Detect which cell encompasses the target text, then output its (x, y) center coordinate. 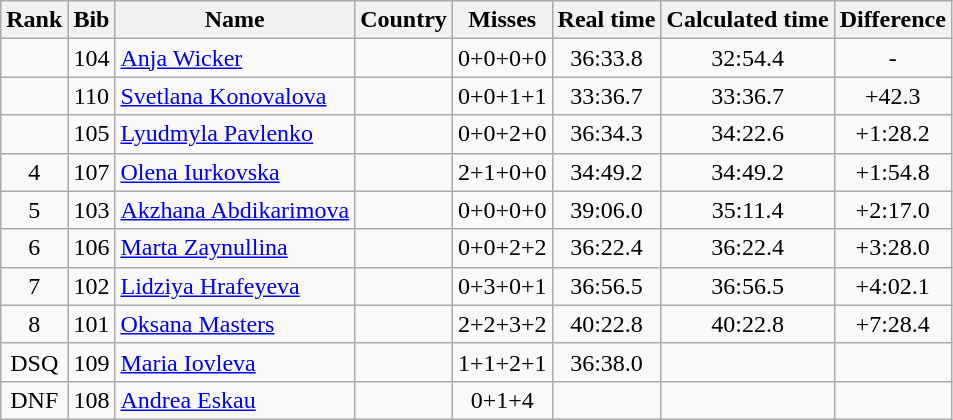
5 (34, 210)
101 (92, 324)
1+1+2+1 (502, 362)
6 (34, 248)
36:34.3 (606, 134)
DSQ (34, 362)
+4:02.1 (892, 286)
Lyudmyla Pavlenko (235, 134)
Marta Zaynullina (235, 248)
4 (34, 172)
35:11.4 (748, 210)
Misses (502, 20)
104 (92, 58)
39:06.0 (606, 210)
32:54.4 (748, 58)
34:22.6 (748, 134)
+7:28.4 (892, 324)
Calculated time (748, 20)
Svetlana Konovalova (235, 96)
Akzhana Abdikarimova (235, 210)
108 (92, 400)
Bib (92, 20)
+2:17.0 (892, 210)
0+0+2+0 (502, 134)
Lidziya Hrafeyeva (235, 286)
2+1+0+0 (502, 172)
36:33.8 (606, 58)
Andrea Eskau (235, 400)
102 (92, 286)
107 (92, 172)
DNF (34, 400)
Anja Wicker (235, 58)
+42.3 (892, 96)
7 (34, 286)
0+0+1+1 (502, 96)
109 (92, 362)
0+0+2+2 (502, 248)
110 (92, 96)
105 (92, 134)
+3:28.0 (892, 248)
Oksana Masters (235, 324)
- (892, 58)
Olena Iurkovska (235, 172)
+1:54.8 (892, 172)
8 (34, 324)
Maria Iovleva (235, 362)
+1:28.2 (892, 134)
Country (404, 20)
103 (92, 210)
2+2+3+2 (502, 324)
0+1+4 (502, 400)
Name (235, 20)
106 (92, 248)
Difference (892, 20)
36:38.0 (606, 362)
Rank (34, 20)
0+3+0+1 (502, 286)
Real time (606, 20)
